Determine the [x, y] coordinate at the center of the cell enclosing the given text.  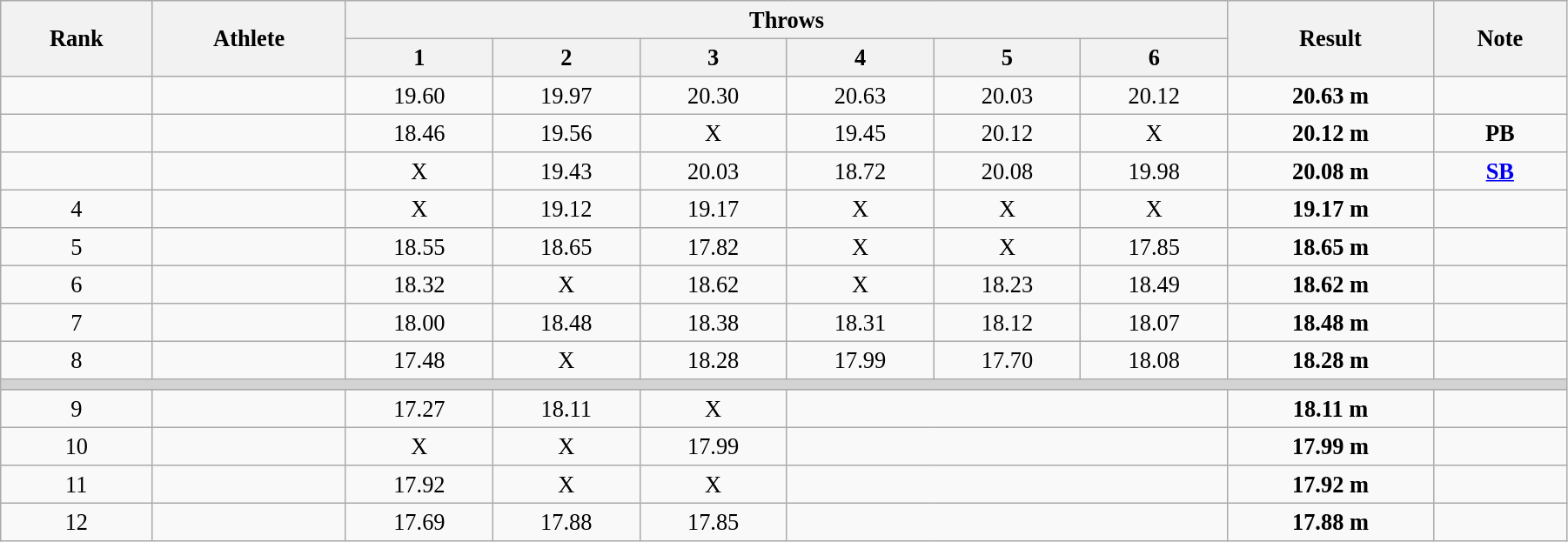
18.65 m [1330, 247]
17.27 [419, 409]
17.69 [419, 522]
19.45 [860, 133]
18.08 [1154, 360]
3 [714, 57]
18.28 [714, 360]
19.43 [566, 171]
18.65 [566, 247]
PB [1500, 133]
20.08 m [1330, 171]
10 [77, 446]
17.70 [1008, 360]
20.08 [1008, 171]
17.88 [566, 522]
18.49 [1154, 284]
17.92 [419, 485]
20.12 m [1330, 133]
18.62 m [1330, 284]
19.17 [714, 209]
19.97 [566, 95]
20.63 [860, 95]
17.99 m [1330, 446]
18.48 m [1330, 323]
12 [77, 522]
19.98 [1154, 171]
17.82 [714, 247]
2 [566, 57]
18.11 m [1330, 409]
18.12 [1008, 323]
17.48 [419, 360]
7 [77, 323]
1 [419, 57]
9 [77, 409]
19.56 [566, 133]
20.30 [714, 95]
18.23 [1008, 284]
18.62 [714, 284]
18.00 [419, 323]
18.28 m [1330, 360]
8 [77, 360]
17.88 m [1330, 522]
Result [1330, 38]
18.38 [714, 323]
Athlete [249, 38]
18.72 [860, 171]
Throws [787, 19]
11 [77, 485]
19.12 [566, 209]
20.63 m [1330, 95]
18.32 [419, 284]
17.92 m [1330, 485]
18.46 [419, 133]
19.60 [419, 95]
18.07 [1154, 323]
19.17 m [1330, 209]
Rank [77, 38]
18.11 [566, 409]
18.55 [419, 247]
SB [1500, 171]
Note [1500, 38]
18.31 [860, 323]
18.48 [566, 323]
